Find where the given text appears and provide that cell's center as [x, y] coordinate. 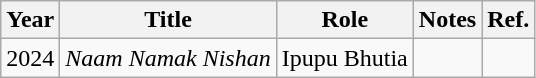
Role [344, 20]
Title [168, 20]
Year [30, 20]
Naam Namak Nishan [168, 58]
2024 [30, 58]
Ipupu Bhutia [344, 58]
Notes [447, 20]
Ref. [508, 20]
